Provide the (x, y) coordinate of the cell's center where the given text is located.  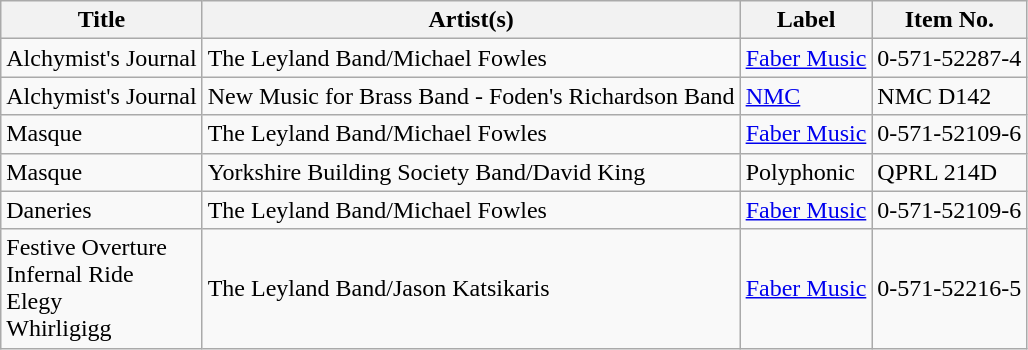
NMC (806, 96)
Daneries (102, 210)
Yorkshire Building Society Band/David King (471, 172)
Festive OvertureInfernal RideElegyWhirligigg (102, 288)
Artist(s) (471, 20)
Title (102, 20)
0-571-52216-5 (950, 288)
Item No. (950, 20)
NMC D142 (950, 96)
0-571-52287-4 (950, 58)
Label (806, 20)
QPRL 214D (950, 172)
New Music for Brass Band - Foden's Richardson Band (471, 96)
The Leyland Band/Jason Katsikaris (471, 288)
Polyphonic (806, 172)
